Output the (x, y) coordinate of the center of the cell containing the given text.  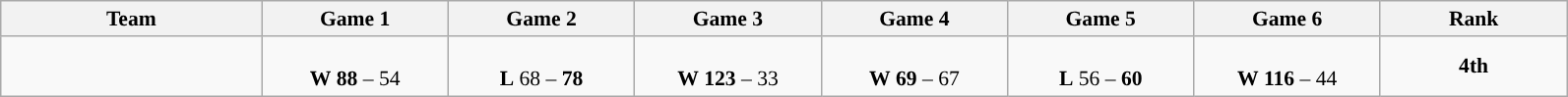
W 123 – 33 (728, 67)
L 56 – 60 (1100, 67)
4th (1474, 67)
L 68 – 78 (541, 67)
W 88 – 54 (354, 67)
Game 4 (913, 19)
W 69 – 67 (913, 67)
Game 2 (541, 19)
Game 1 (354, 19)
Team (132, 19)
Game 6 (1287, 19)
Game 5 (1100, 19)
Game 3 (728, 19)
W 116 – 44 (1287, 67)
Rank (1474, 19)
